Provide the [x, y] coordinate of the cell's center where the given text is located.  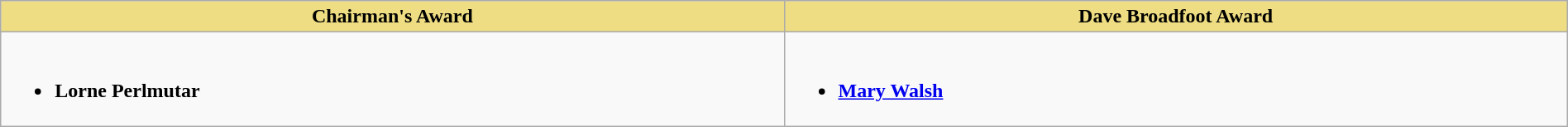
Dave Broadfoot Award [1176, 17]
Chairman's Award [392, 17]
Mary Walsh [1176, 80]
Lorne Perlmutar [392, 80]
